Output the (x, y) coordinate of the center of the cell containing the given text.  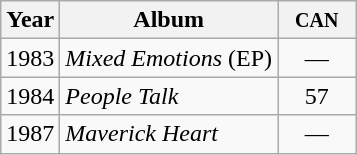
Mixed Emotions (EP) (169, 58)
People Talk (169, 96)
Maverick Heart (169, 134)
57 (318, 96)
1987 (30, 134)
1983 (30, 58)
Year (30, 20)
CAN (318, 20)
1984 (30, 96)
Album (169, 20)
